Pinpoint the cell where the given text exists, returning its (X, Y) midpoint coordinate. 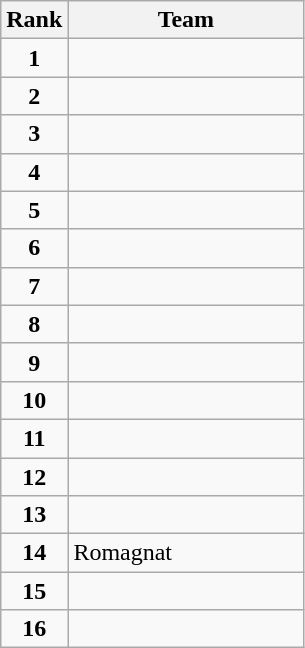
2 (34, 96)
14 (34, 553)
Team (186, 20)
15 (34, 591)
1 (34, 58)
11 (34, 438)
12 (34, 477)
Romagnat (186, 553)
5 (34, 210)
16 (34, 629)
3 (34, 134)
Rank (34, 20)
9 (34, 362)
7 (34, 286)
10 (34, 400)
13 (34, 515)
4 (34, 172)
8 (34, 324)
6 (34, 248)
